Determine the [X, Y] coordinate at the center of the cell enclosing the given text.  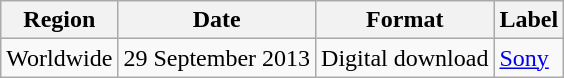
Sony [529, 58]
Digital download [405, 58]
29 September 2013 [217, 58]
Label [529, 20]
Date [217, 20]
Format [405, 20]
Worldwide [60, 58]
Region [60, 20]
